Provide the [x, y] coordinate of the cell's center where the given text is located.  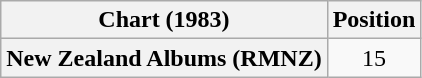
Position [374, 20]
15 [374, 58]
Chart (1983) [164, 20]
New Zealand Albums (RMNZ) [164, 58]
